From the cell containing the given text, extract its center point as [x, y] coordinate. 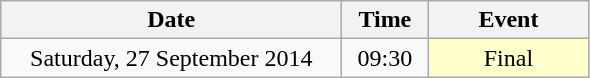
Saturday, 27 September 2014 [172, 58]
Time [385, 20]
Final [508, 58]
Date [172, 20]
Event [508, 20]
09:30 [385, 58]
